Return (X, Y) of the center of cell containing provided text 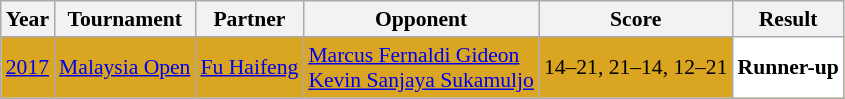
Partner (249, 19)
14–21, 21–14, 12–21 (636, 68)
Opponent (421, 19)
Marcus Fernaldi Gideon Kevin Sanjaya Sukamuljo (421, 68)
Score (636, 19)
Year (28, 19)
Result (788, 19)
Malaysia Open (124, 68)
Tournament (124, 19)
2017 (28, 68)
Runner-up (788, 68)
Fu Haifeng (249, 68)
